Extract the (X, Y) coordinate from the center of the cell holding the provided text.  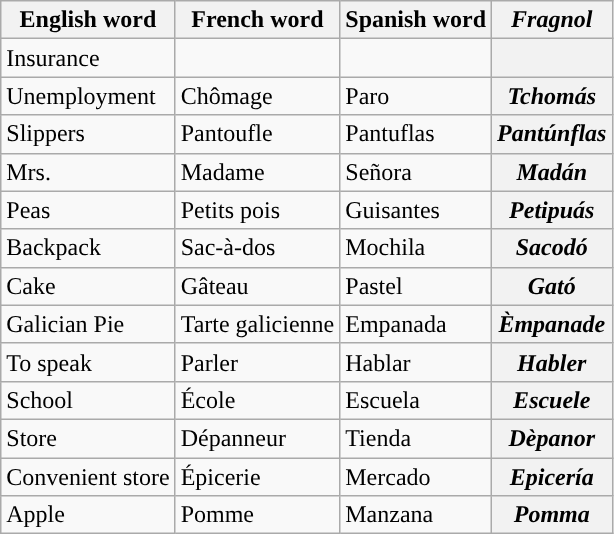
Empanada (416, 324)
Pomma (552, 515)
Petipuás (552, 210)
Escuela (416, 400)
Spanish word (416, 20)
Pantúnflas (552, 134)
Pomme (258, 515)
Madán (552, 172)
Apple (88, 515)
Peas (88, 210)
Cake (88, 286)
Store (88, 438)
Pantoufle (258, 134)
Gató (552, 286)
Èmpanade (552, 324)
Señora (416, 172)
Pastel (416, 286)
To speak (88, 362)
Dépanneur (258, 438)
Escuele (552, 400)
Sac-à-dos (258, 248)
Unemployment (88, 96)
Dèpanor (552, 438)
Épicerie (258, 477)
Paro (416, 96)
Sacodó (552, 248)
Gâteau (258, 286)
Backpack (88, 248)
Slippers (88, 134)
Insurance (88, 58)
Fragnol (552, 20)
Mochila (416, 248)
Pantuflas (416, 134)
Galician Pie (88, 324)
Madame (258, 172)
Hablar (416, 362)
École (258, 400)
Habler (552, 362)
Petits pois (258, 210)
Parler (258, 362)
Epicería (552, 477)
Manzana (416, 515)
Mrs. (88, 172)
Tarte galicienne (258, 324)
Convenient store (88, 477)
Tienda (416, 438)
Chômage (258, 96)
Tchomás (552, 96)
English word (88, 20)
Guisantes (416, 210)
Mercado (416, 477)
French word (258, 20)
School (88, 400)
